Scan for the cell matching the given text and deliver its [x, y] coordinate at center. 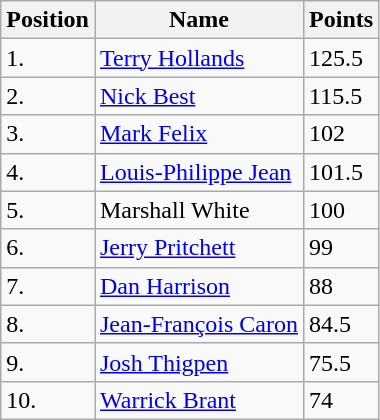
102 [342, 134]
Points [342, 20]
Position [48, 20]
Louis-Philippe Jean [198, 172]
4. [48, 172]
Mark Felix [198, 134]
Josh Thigpen [198, 362]
Warrick Brant [198, 400]
5. [48, 210]
Terry Hollands [198, 58]
84.5 [342, 324]
1. [48, 58]
6. [48, 248]
88 [342, 286]
Marshall White [198, 210]
100 [342, 210]
8. [48, 324]
3. [48, 134]
Name [198, 20]
Jean-François Caron [198, 324]
Nick Best [198, 96]
10. [48, 400]
125.5 [342, 58]
Dan Harrison [198, 286]
2. [48, 96]
9. [48, 362]
115.5 [342, 96]
101.5 [342, 172]
Jerry Pritchett [198, 248]
7. [48, 286]
75.5 [342, 362]
74 [342, 400]
99 [342, 248]
